Search for the cell housing the specified text and yield its [x, y] center coordinate. 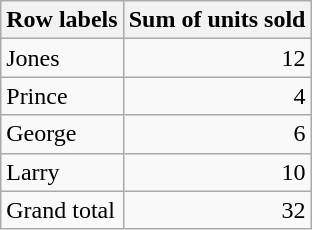
12 [217, 58]
Row labels [62, 20]
6 [217, 134]
32 [217, 210]
Larry [62, 172]
Grand total [62, 210]
10 [217, 172]
Sum of units sold [217, 20]
Prince [62, 96]
Jones [62, 58]
George [62, 134]
4 [217, 96]
